Extract the [x, y] coordinate from the center of the cell holding the provided text.  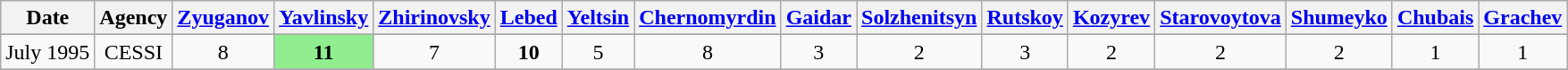
Lebed [529, 18]
Starovoytova [1220, 18]
Rutskoy [1025, 18]
Chernomyrdin [708, 18]
Date [48, 18]
Solzhenitsyn [918, 18]
Chubais [1435, 18]
Zyuganov [223, 18]
Agency [134, 18]
Yavlinsky [323, 18]
Gaidar [818, 18]
Kozyrev [1111, 18]
Grachev [1522, 18]
5 [598, 52]
7 [434, 52]
10 [529, 52]
July 1995 [48, 52]
Yeltsin [598, 18]
Shumeyko [1338, 18]
11 [323, 52]
Zhirinovsky [434, 18]
CESSI [134, 52]
